Provide the (X, Y) coordinate of the cell's center where the given text is located.  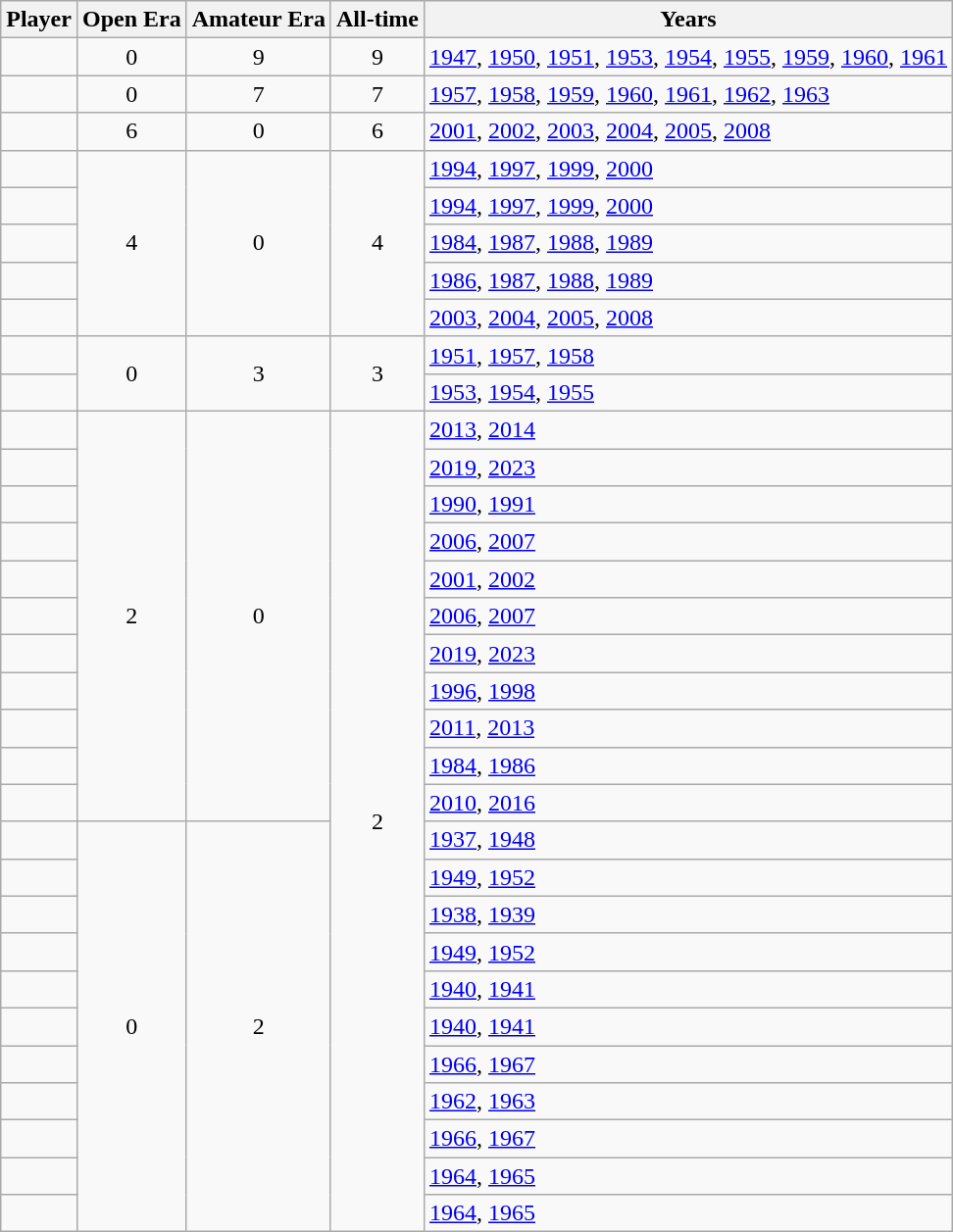
1984, 1986 (688, 765)
1937, 1948 (688, 840)
Player (39, 20)
1953, 1954, 1955 (688, 392)
1986, 1987, 1988, 1989 (688, 280)
1984, 1987, 1988, 1989 (688, 243)
2001, 2002, 2003, 2004, 2005, 2008 (688, 131)
1996, 1998 (688, 691)
1951, 1957, 1958 (688, 355)
Years (688, 20)
2003, 2004, 2005, 2008 (688, 318)
1962, 1963 (688, 1102)
All-time (376, 20)
1990, 1991 (688, 505)
2010, 2016 (688, 803)
1947, 1950, 1951, 1953, 1954, 1955, 1959, 1960, 1961 (688, 57)
2011, 2013 (688, 728)
2013, 2014 (688, 429)
1938, 1939 (688, 914)
1957, 1958, 1959, 1960, 1961, 1962, 1963 (688, 94)
2001, 2002 (688, 579)
Amateur Era (259, 20)
Open Era (131, 20)
